For the text-containing cell, return its midpoint in (X, Y) coordinate format. 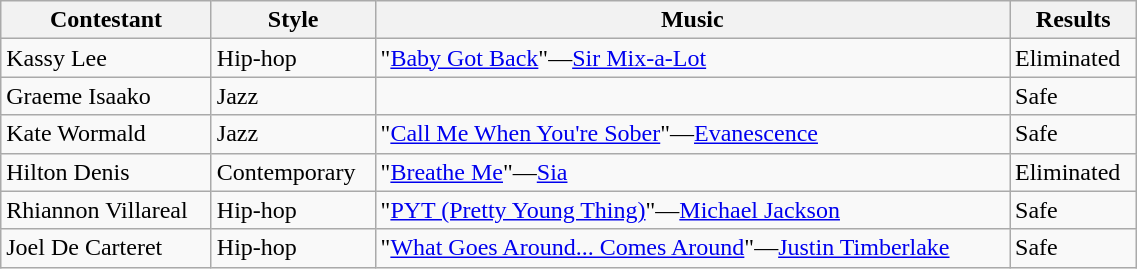
Results (1074, 20)
"Breathe Me"—Sia (692, 172)
Joel De Carteret (106, 248)
"PYT (Pretty Young Thing)"—Michael Jackson (692, 210)
"Call Me When You're Sober"—Evanescence (692, 134)
"Baby Got Back"—Sir Mix-a-Lot (692, 58)
Style (293, 20)
"What Goes Around... Comes Around"—Justin Timberlake (692, 248)
Contestant (106, 20)
Hilton Denis (106, 172)
Kassy Lee (106, 58)
Rhiannon Villareal (106, 210)
Graeme Isaako (106, 96)
Contemporary (293, 172)
Music (692, 20)
Kate Wormald (106, 134)
